For the text-containing cell, return its midpoint in [x, y] coordinate format. 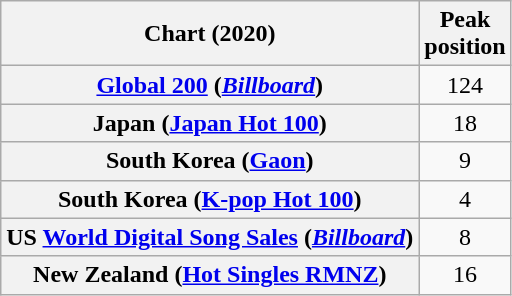
9 [465, 161]
Chart (2020) [210, 34]
4 [465, 199]
US World Digital Song Sales (Billboard) [210, 237]
South Korea (K-pop Hot 100) [210, 199]
8 [465, 237]
Peakposition [465, 34]
18 [465, 123]
South Korea (Gaon) [210, 161]
124 [465, 85]
New Zealand (Hot Singles RMNZ) [210, 275]
Japan (Japan Hot 100) [210, 123]
16 [465, 275]
Global 200 (Billboard) [210, 85]
